Search for the cell housing the specified text and yield its [X, Y] center coordinate. 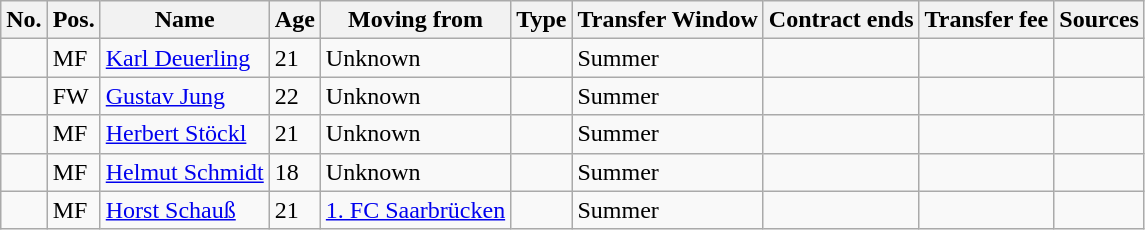
Sources [1100, 20]
Transfer fee [986, 20]
Pos. [74, 20]
Type [542, 20]
Herbert Stöckl [184, 134]
Gustav Jung [184, 96]
Name [184, 20]
22 [294, 96]
18 [294, 172]
No. [24, 20]
Contract ends [841, 20]
Karl Deuerling [184, 58]
Moving from [415, 20]
FW [74, 96]
Age [294, 20]
Transfer Window [668, 20]
Horst Schauß [184, 210]
Helmut Schmidt [184, 172]
1. FC Saarbrücken [415, 210]
